Output the (x, y) coordinate of the center of the cell containing the given text.  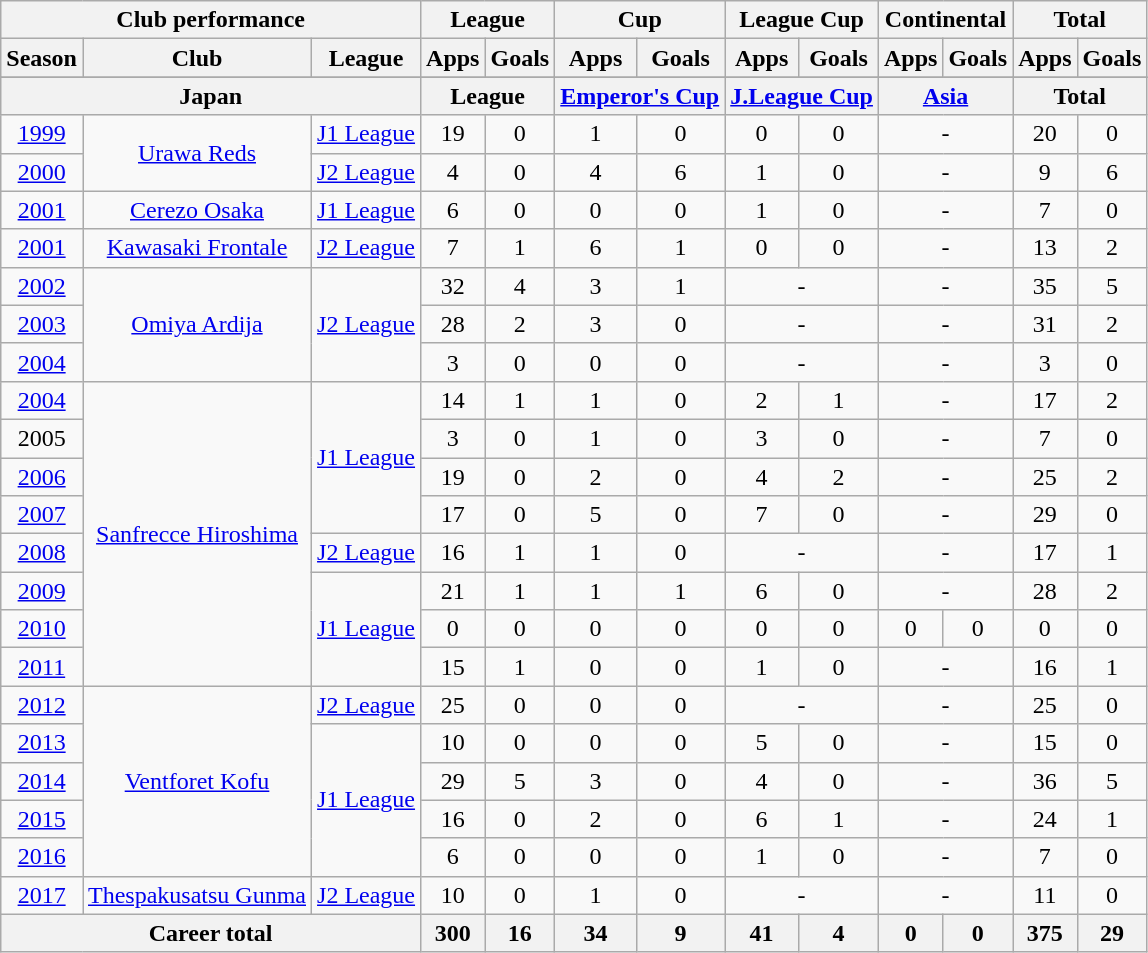
300 (453, 933)
31 (1045, 324)
41 (762, 933)
Sanfrecce Hiroshima (196, 533)
375 (1045, 933)
Cup (640, 20)
36 (1045, 781)
Japan (211, 96)
34 (596, 933)
Career total (211, 933)
League Cup (802, 20)
35 (1045, 286)
14 (453, 400)
Kawasaki Frontale (196, 248)
11 (1045, 895)
2016 (42, 857)
2011 (42, 667)
2017 (42, 895)
2002 (42, 286)
Cerezo Osaka (196, 210)
Continental (945, 20)
21 (453, 591)
J.League Cup (802, 96)
1999 (42, 134)
13 (1045, 248)
2014 (42, 781)
32 (453, 286)
2006 (42, 477)
24 (1045, 819)
Asia (945, 96)
Ventforet Kofu (196, 781)
2010 (42, 629)
Emperor's Cup (640, 96)
Club (196, 58)
2005 (42, 438)
20 (1045, 134)
2012 (42, 705)
2009 (42, 591)
2000 (42, 172)
2003 (42, 324)
2013 (42, 743)
Urawa Reds (196, 153)
2015 (42, 819)
2008 (42, 553)
Omiya Ardija (196, 324)
2007 (42, 515)
Thespakusatsu Gunma (196, 895)
Club performance (211, 20)
Season (42, 58)
